Return the [x, y] coordinate for the center point of the cell that contains the specified text.  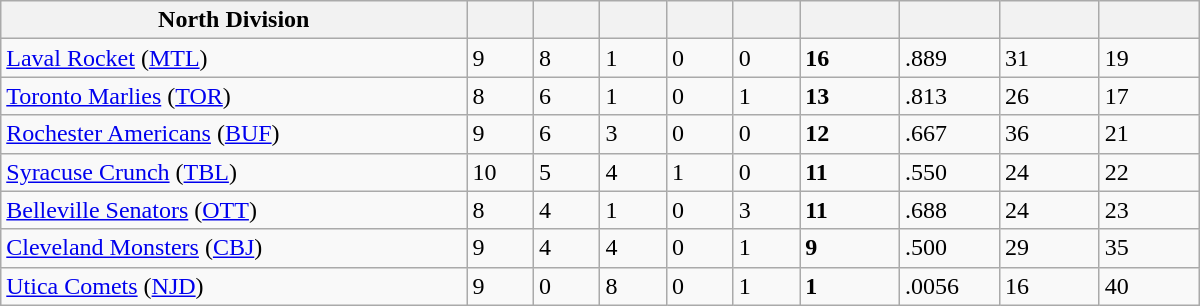
Toronto Marlies (TOR) [234, 96]
Laval Rocket (MTL) [234, 58]
35 [1149, 248]
36 [1049, 134]
.667 [950, 134]
12 [850, 134]
.0056 [950, 286]
13 [850, 96]
21 [1149, 134]
19 [1149, 58]
.500 [950, 248]
26 [1049, 96]
31 [1049, 58]
22 [1149, 172]
Cleveland Monsters (CBJ) [234, 248]
Belleville Senators (OTT) [234, 210]
23 [1149, 210]
17 [1149, 96]
.813 [950, 96]
10 [500, 172]
Utica Comets (NJD) [234, 286]
.889 [950, 58]
Syracuse Crunch (TBL) [234, 172]
Rochester Americans (BUF) [234, 134]
29 [1049, 248]
.688 [950, 210]
North Division [234, 20]
.550 [950, 172]
5 [566, 172]
40 [1149, 286]
